Detect which cell encompasses the target text, then output its [x, y] center coordinate. 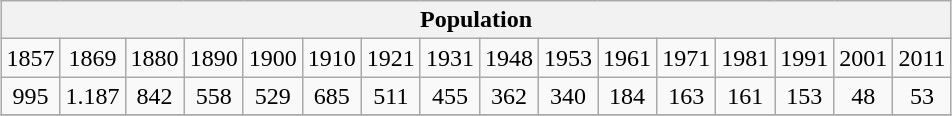
48 [864, 96]
53 [922, 96]
2011 [922, 58]
558 [214, 96]
362 [508, 96]
1961 [628, 58]
529 [272, 96]
511 [390, 96]
1921 [390, 58]
455 [450, 96]
163 [686, 96]
Population [476, 20]
1981 [746, 58]
340 [568, 96]
1931 [450, 58]
161 [746, 96]
1880 [154, 58]
1910 [332, 58]
1971 [686, 58]
1900 [272, 58]
2001 [864, 58]
1948 [508, 58]
995 [30, 96]
153 [804, 96]
1857 [30, 58]
842 [154, 96]
1890 [214, 58]
1.187 [92, 96]
685 [332, 96]
1991 [804, 58]
1869 [92, 58]
1953 [568, 58]
184 [628, 96]
